Capture the cell that displays the provided text and extract its (x, y) central coordinate. 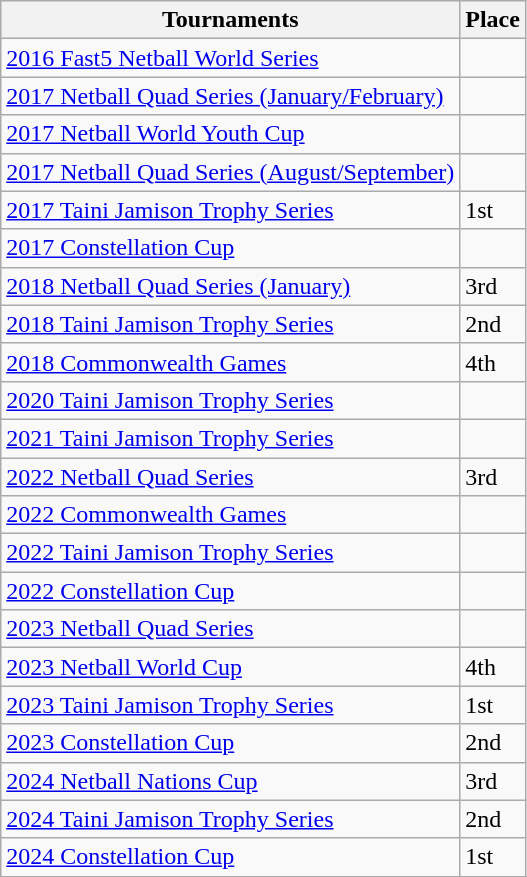
2023 Netball World Cup (230, 667)
2018 Taini Jamison Trophy Series (230, 324)
2022 Taini Jamison Trophy Series (230, 553)
2023 Netball Quad Series (230, 629)
2017 Netball Quad Series (January/February) (230, 96)
Place (493, 20)
2018 Commonwealth Games (230, 362)
2024 Taini Jamison Trophy Series (230, 819)
2022 Constellation Cup (230, 591)
2017 Netball World Youth Cup (230, 134)
2017 Netball Quad Series (August/September) (230, 172)
2023 Taini Jamison Trophy Series (230, 705)
2023 Constellation Cup (230, 743)
2017 Taini Jamison Trophy Series (230, 210)
2022 Netball Quad Series (230, 477)
2018 Netball Quad Series (January) (230, 286)
2024 Constellation Cup (230, 857)
2024 Netball Nations Cup (230, 781)
2020 Taini Jamison Trophy Series (230, 400)
2016 Fast5 Netball World Series (230, 58)
2021 Taini Jamison Trophy Series (230, 438)
2017 Constellation Cup (230, 248)
Tournaments (230, 20)
2022 Commonwealth Games (230, 515)
